Capture the cell that displays the provided text and extract its [x, y] central coordinate. 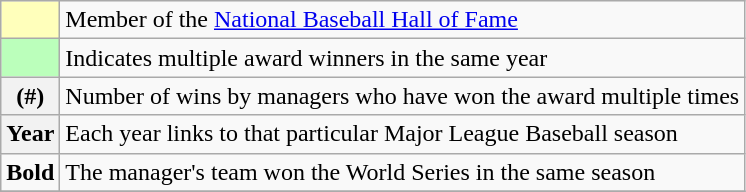
Number of wins by managers who have won the award multiple times [402, 96]
Year [30, 134]
Indicates multiple award winners in the same year [402, 58]
The manager's team won the World Series in the same season [402, 172]
(#) [30, 96]
Member of the National Baseball Hall of Fame [402, 20]
Each year links to that particular Major League Baseball season [402, 134]
Bold [30, 172]
